Determine the (x, y) coordinate at the center of the cell enclosing the given text.  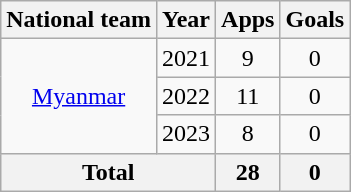
9 (248, 58)
28 (248, 172)
8 (248, 134)
2022 (186, 96)
Myanmar (79, 96)
Total (108, 172)
11 (248, 96)
2023 (186, 134)
2021 (186, 58)
Apps (248, 20)
Year (186, 20)
Goals (315, 20)
National team (79, 20)
